Scan for the cell matching the given text and deliver its [x, y] coordinate at center. 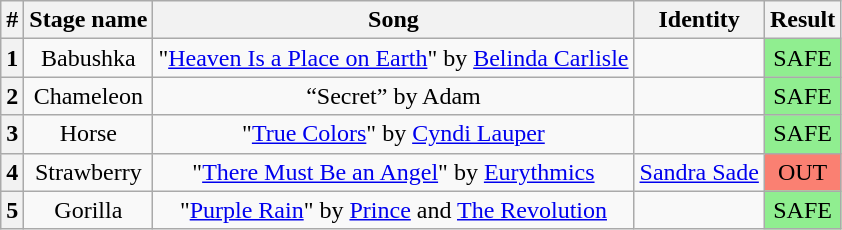
4 [12, 172]
Babushka [88, 58]
"Heaven Is a Place on Earth" by Belinda Carlisle [394, 58]
Stage name [88, 20]
1 [12, 58]
Song [394, 20]
Result [802, 20]
Identity [699, 20]
Gorilla [88, 210]
OUT [802, 172]
Horse [88, 134]
3 [12, 134]
"There Must Be an Angel" by Eurythmics [394, 172]
Strawberry [88, 172]
5 [12, 210]
# [12, 20]
Chameleon [88, 96]
"True Colors" by Cyndi Lauper [394, 134]
“Secret” by Adam [394, 96]
Sandra Sade [699, 172]
2 [12, 96]
"Purple Rain" by Prince and The Revolution [394, 210]
